Identify which cell holds the provided text, then report its (X, Y) central coordinate. 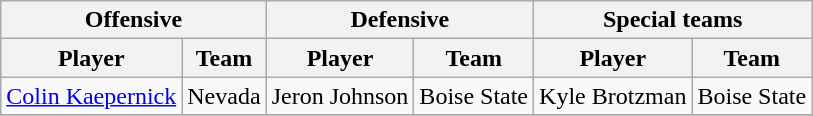
Special teams (673, 20)
Colin Kaepernick (92, 96)
Offensive (134, 20)
Nevada (224, 96)
Kyle Brotzman (613, 96)
Jeron Johnson (340, 96)
Defensive (400, 20)
